Detect which cell encompasses the target text, then output its (x, y) center coordinate. 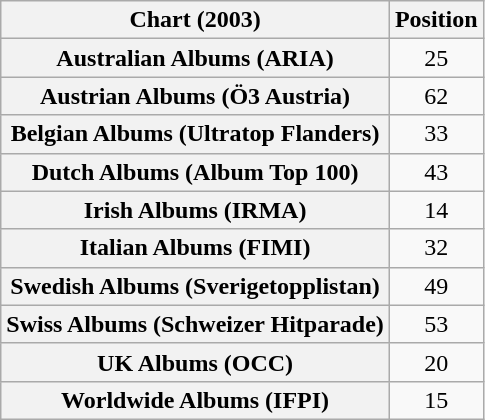
Worldwide Albums (IFPI) (196, 400)
Belgian Albums (Ultratop Flanders) (196, 134)
53 (436, 324)
Irish Albums (IRMA) (196, 210)
62 (436, 96)
49 (436, 286)
20 (436, 362)
Chart (2003) (196, 20)
UK Albums (OCC) (196, 362)
Position (436, 20)
33 (436, 134)
Australian Albums (ARIA) (196, 58)
Austrian Albums (Ö3 Austria) (196, 96)
Dutch Albums (Album Top 100) (196, 172)
43 (436, 172)
Italian Albums (FIMI) (196, 248)
15 (436, 400)
32 (436, 248)
Swedish Albums (Sverigetopplistan) (196, 286)
Swiss Albums (Schweizer Hitparade) (196, 324)
14 (436, 210)
25 (436, 58)
